Scan for the cell matching the given text and deliver its (X, Y) coordinate at center. 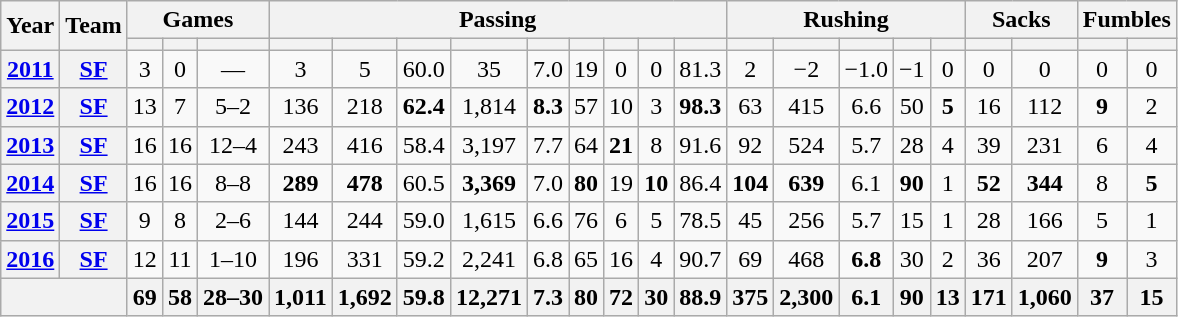
7.7 (548, 145)
1,011 (301, 297)
Team (94, 26)
2016 (30, 259)
98.3 (700, 107)
1,814 (488, 107)
Fumbles (1126, 20)
3,369 (488, 183)
289 (301, 183)
2012 (30, 107)
231 (1044, 145)
72 (622, 297)
57 (586, 107)
8.3 (548, 107)
11 (180, 259)
331 (364, 259)
50 (912, 107)
639 (806, 183)
207 (1044, 259)
81.3 (700, 69)
35 (488, 69)
104 (750, 183)
45 (750, 221)
78.5 (700, 221)
59.2 (424, 259)
28–30 (232, 297)
2,241 (488, 259)
12–4 (232, 145)
416 (364, 145)
90.7 (700, 259)
63 (750, 107)
1,692 (364, 297)
7.3 (548, 297)
256 (806, 221)
37 (1102, 297)
136 (301, 107)
415 (806, 107)
86.4 (700, 183)
2013 (30, 145)
144 (301, 221)
1,060 (1044, 297)
468 (806, 259)
Sacks (1021, 20)
5–2 (232, 107)
60.5 (424, 183)
218 (364, 107)
344 (1044, 183)
36 (988, 259)
171 (988, 297)
8–8 (232, 183)
2,300 (806, 297)
Rushing (846, 20)
243 (301, 145)
64 (586, 145)
88.9 (700, 297)
3,197 (488, 145)
1,615 (488, 221)
2011 (30, 69)
478 (364, 183)
76 (586, 221)
−1.0 (866, 69)
12,271 (488, 297)
39 (988, 145)
244 (364, 221)
166 (1044, 221)
58.4 (424, 145)
— (232, 69)
7 (180, 107)
59.8 (424, 297)
1–10 (232, 259)
Games (198, 20)
2015 (30, 221)
Passing (498, 20)
65 (586, 259)
12 (144, 259)
58 (180, 297)
Year (30, 26)
2–6 (232, 221)
−1 (912, 69)
375 (750, 297)
60.0 (424, 69)
196 (301, 259)
−2 (806, 69)
52 (988, 183)
112 (1044, 107)
524 (806, 145)
21 (622, 145)
59.0 (424, 221)
91.6 (700, 145)
92 (750, 145)
62.4 (424, 107)
2014 (30, 183)
